Return (x, y) of the center of cell containing provided text 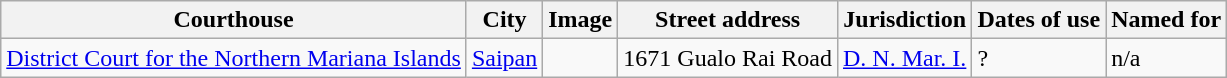
City (504, 20)
Courthouse (234, 20)
n/a (1166, 58)
Image (580, 20)
D. N. Mar. I. (904, 58)
Saipan (504, 58)
1671 Gualo Rai Road (728, 58)
Street address (728, 20)
Named for (1166, 20)
District Court for the Northern Mariana Islands (234, 58)
Jurisdiction (904, 20)
Dates of use (1039, 20)
? (1039, 58)
